Provide the [x, y] coordinate of the cell's center where the given text is located.  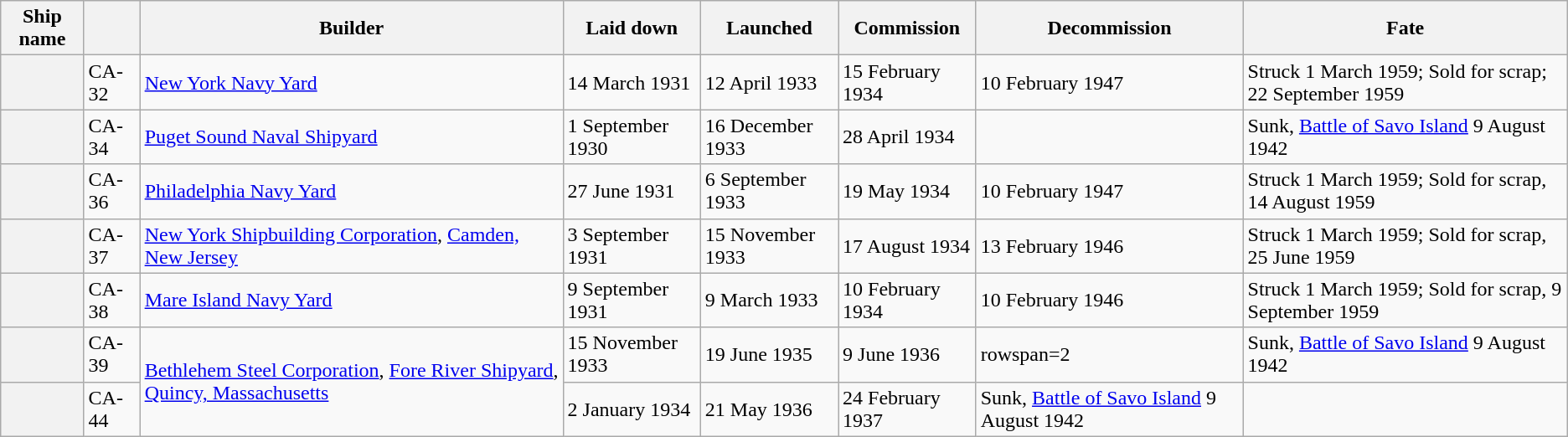
16 December 1933 [769, 137]
New York Shipbuilding Corporation, Camden, New Jersey [352, 246]
Fate [1406, 28]
CA-38 [112, 300]
12 April 1933 [769, 82]
Struck 1 March 1959; Sold for scrap, 25 June 1959 [1406, 246]
rowspan=2 [1109, 355]
9 March 1933 [769, 300]
Struck 1 March 1959; Sold for scrap, 14 August 1959 [1406, 191]
Struck 1 March 1959; Sold for scrap; 22 September 1959 [1406, 82]
27 June 1931 [632, 191]
Ship name [42, 28]
2 January 1934 [632, 409]
19 June 1935 [769, 355]
1 September 1930 [632, 137]
Commission [908, 28]
CA-44 [112, 409]
New York Navy Yard [352, 82]
28 April 1934 [908, 137]
Bethlehem Steel Corporation, Fore River Shipyard, Quincy, Massachusetts [352, 382]
13 February 1946 [1109, 246]
3 September 1931 [632, 246]
CA-39 [112, 355]
Laid down [632, 28]
Launched [769, 28]
17 August 1934 [908, 246]
CA-32 [112, 82]
24 February 1937 [908, 409]
CA-37 [112, 246]
15 February 1934 [908, 82]
Struck 1 March 1959; Sold for scrap, 9 September 1959 [1406, 300]
6 September 1933 [769, 191]
Philadelphia Navy Yard [352, 191]
Puget Sound Naval Shipyard [352, 137]
Decommission [1109, 28]
CA-36 [112, 191]
Builder [352, 28]
Mare Island Navy Yard [352, 300]
10 February 1934 [908, 300]
9 September 1931 [632, 300]
10 February 1946 [1109, 300]
14 March 1931 [632, 82]
21 May 1936 [769, 409]
19 May 1934 [908, 191]
CA-34 [112, 137]
9 June 1936 [908, 355]
